Scan for the cell matching the given text and deliver its (X, Y) coordinate at center. 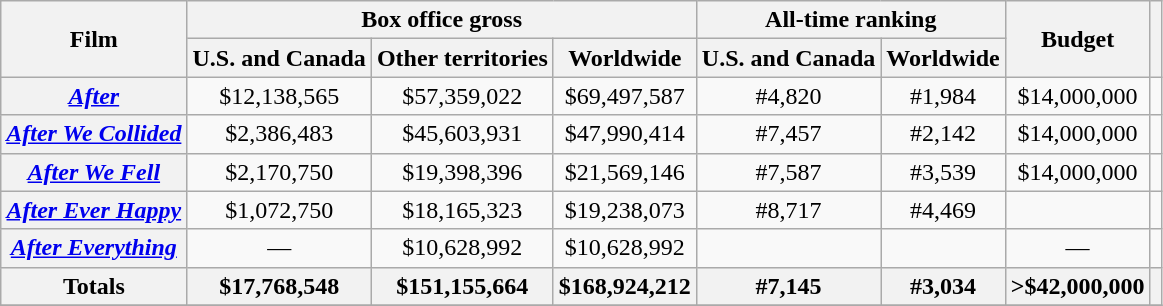
After Ever Happy (94, 210)
$21,569,146 (624, 172)
$1,072,750 (279, 210)
#7,457 (788, 134)
#3,539 (943, 172)
$19,238,073 (624, 210)
Budget (1078, 39)
All-time ranking (850, 20)
$47,990,414 (624, 134)
After Everything (94, 248)
$2,170,750 (279, 172)
$69,497,587 (624, 96)
$168,924,212 (624, 286)
Box office gross (442, 20)
#4,820 (788, 96)
Totals (94, 286)
#1,984 (943, 96)
After We Collided (94, 134)
#7,587 (788, 172)
$151,155,664 (462, 286)
>$42,000,000 (1078, 286)
$12,138,565 (279, 96)
#2,142 (943, 134)
#7,145 (788, 286)
$2,386,483 (279, 134)
#3,034 (943, 286)
Other territories (462, 58)
$17,768,548 (279, 286)
After We Fell (94, 172)
$57,359,022 (462, 96)
$18,165,323 (462, 210)
$45,603,931 (462, 134)
After (94, 96)
#8,717 (788, 210)
Film (94, 39)
#4,469 (943, 210)
$19,398,396 (462, 172)
